Find where the given text appears and provide that cell's center as [X, Y] coordinate. 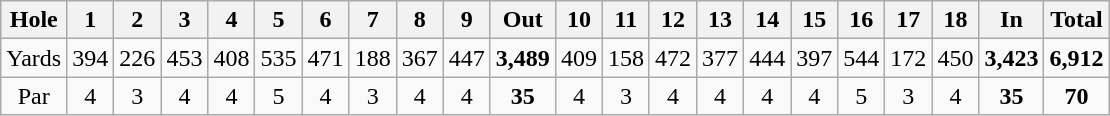
Out [522, 20]
14 [768, 20]
450 [956, 58]
Yards [34, 58]
10 [578, 20]
18 [956, 20]
444 [768, 58]
2 [138, 20]
16 [862, 20]
453 [184, 58]
11 [626, 20]
3,489 [522, 58]
6 [326, 20]
3,423 [1012, 58]
158 [626, 58]
188 [372, 58]
6,912 [1076, 58]
409 [578, 58]
In [1012, 20]
397 [814, 58]
472 [672, 58]
377 [720, 58]
70 [1076, 96]
Hole [34, 20]
8 [420, 20]
367 [420, 58]
471 [326, 58]
12 [672, 20]
13 [720, 20]
226 [138, 58]
17 [908, 20]
1 [90, 20]
9 [466, 20]
408 [232, 58]
172 [908, 58]
535 [278, 58]
Total [1076, 20]
447 [466, 58]
544 [862, 58]
Par [34, 96]
15 [814, 20]
7 [372, 20]
394 [90, 58]
